Output the (x, y) coordinate of the center of the cell containing the given text.  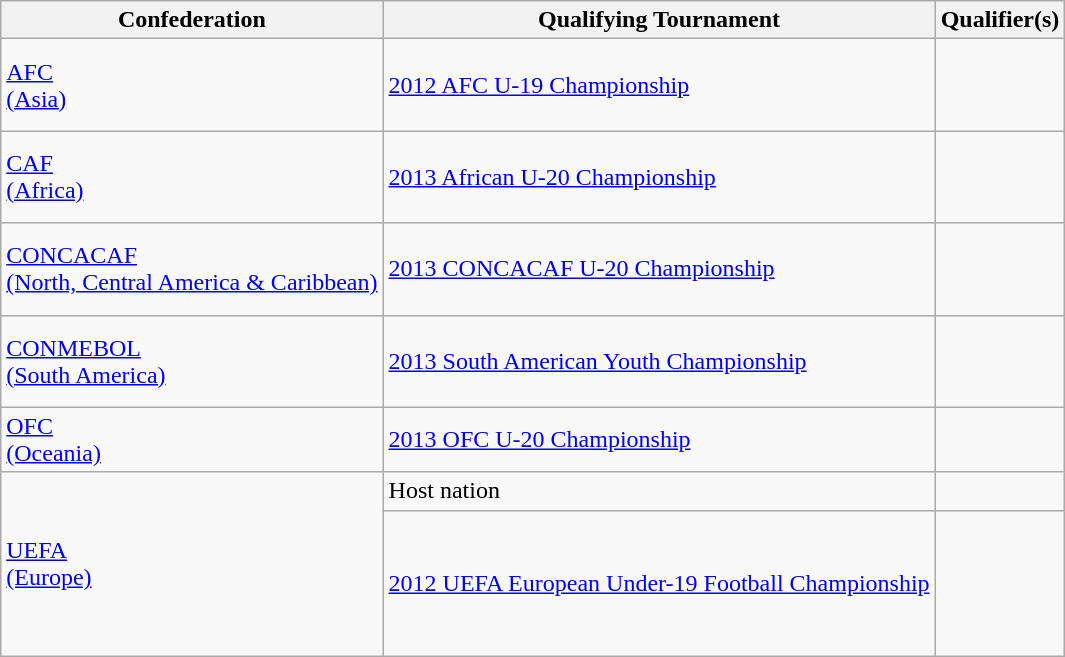
UEFA(Europe) (192, 564)
2012 AFC U-19 Championship (659, 85)
CAF(Africa) (192, 177)
CONMEBOL(South America) (192, 361)
Confederation (192, 20)
2013 OFC U-20 Championship (659, 440)
Host nation (659, 491)
Qualifier(s) (1000, 20)
Qualifying Tournament (659, 20)
2013 CONCACAF U-20 Championship (659, 269)
2012 UEFA European Under-19 Football Championship (659, 583)
2013 African U-20 Championship (659, 177)
2013 South American Youth Championship (659, 361)
CONCACAF(North, Central America & Caribbean) (192, 269)
OFC(Oceania) (192, 440)
AFC(Asia) (192, 85)
